Scan for the cell matching the given text and deliver its (X, Y) coordinate at center. 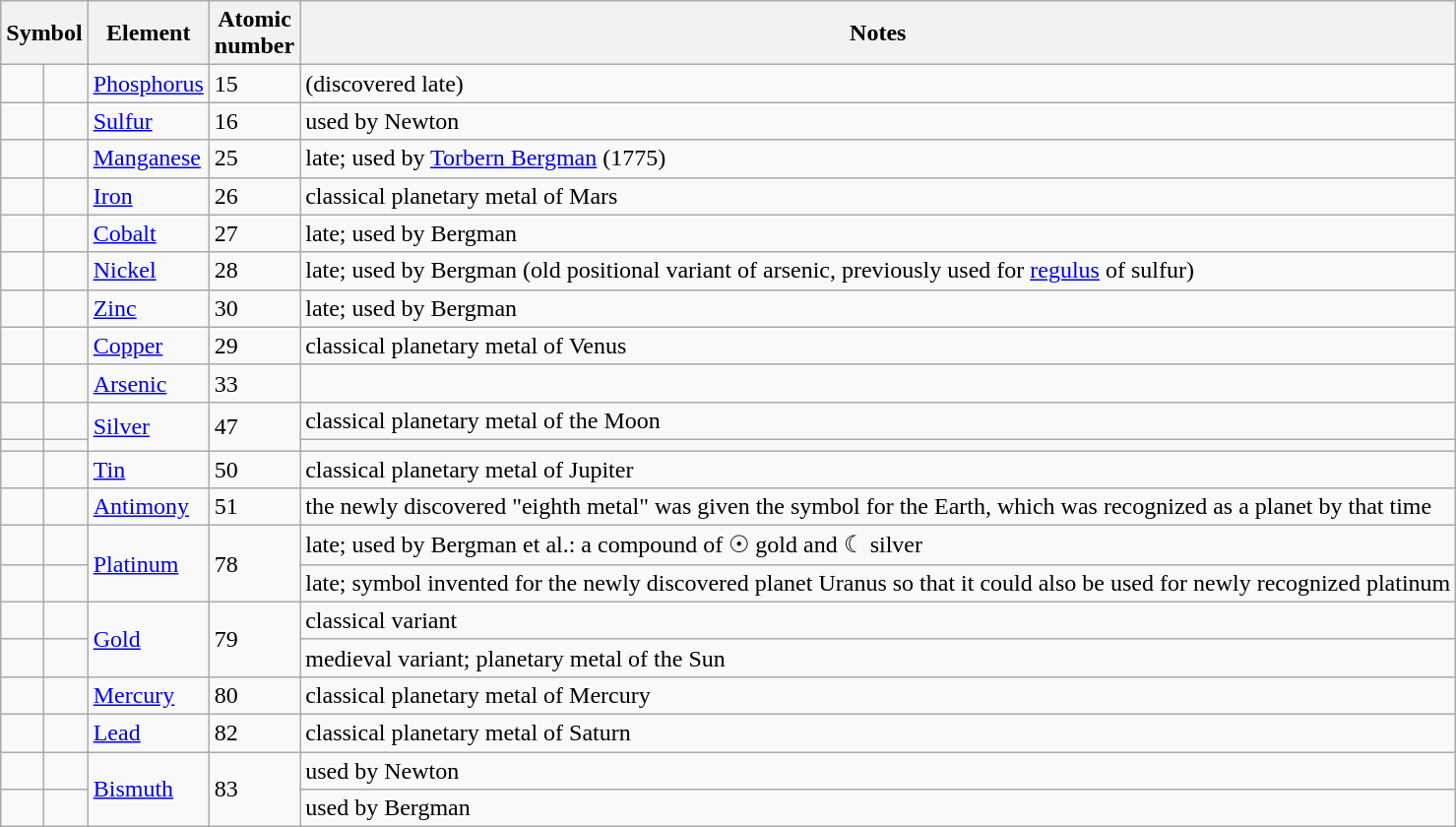
classical planetary metal of the Moon (878, 420)
27 (254, 233)
late; used by Torbern Bergman (1775) (878, 159)
33 (254, 383)
30 (254, 308)
classical planetary metal of Mars (878, 196)
classical planetary metal of Mercury (878, 695)
Gold (148, 639)
82 (254, 732)
Element (148, 33)
Mercury (148, 695)
Iron (148, 196)
classical variant (878, 620)
78 (254, 564)
Silver (148, 425)
15 (254, 84)
83 (254, 790)
Sulfur (148, 121)
used by Bergman (878, 808)
51 (254, 507)
(discovered late) (878, 84)
late; used by Bergman et al.: a compound of ☉ gold and ☾ silver (878, 545)
Notes (878, 33)
Atomicnumber (254, 33)
late; symbol invented for the newly discovered planet Uranus so that it could also be used for newly recognized platinum (878, 583)
Phosphorus (148, 84)
80 (254, 695)
Symbol (44, 33)
classical planetary metal of Saturn (878, 732)
47 (254, 425)
late; used by Bergman (old positional variant of arsenic, previously used for regulus of sulfur) (878, 271)
Copper (148, 346)
Platinum (148, 564)
Lead (148, 732)
Arsenic (148, 383)
the newly discovered "eighth metal" was given the symbol for the Earth, which was recognized as a planet by that time (878, 507)
50 (254, 470)
classical planetary metal of Venus (878, 346)
medieval variant; planetary metal of the Sun (878, 658)
25 (254, 159)
16 (254, 121)
28 (254, 271)
79 (254, 639)
Bismuth (148, 790)
Tin (148, 470)
Zinc (148, 308)
Manganese (148, 159)
29 (254, 346)
Antimony (148, 507)
Cobalt (148, 233)
26 (254, 196)
Nickel (148, 271)
classical planetary metal of Jupiter (878, 470)
